Output the [X, Y] coordinate of the center of the cell containing the given text.  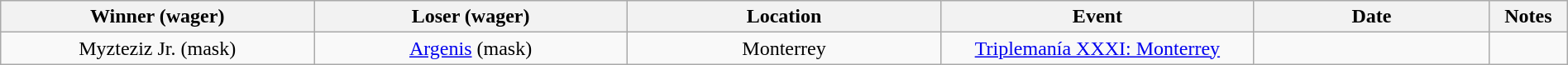
Date [1371, 17]
Monterrey [784, 48]
Location [784, 17]
Triplemanía XXXI: Monterrey [1097, 48]
Loser (wager) [471, 17]
Notes [1528, 17]
Event [1097, 17]
Argenis (mask) [471, 48]
Winner (wager) [157, 17]
Myzteziz Jr. (mask) [157, 48]
